Return (x, y) of the center of cell containing provided text 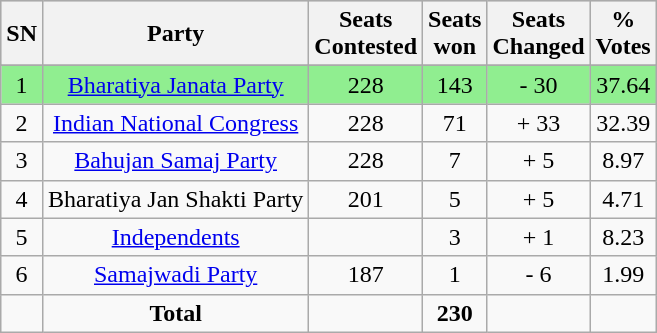
SN (22, 34)
2 (22, 123)
Total (175, 313)
201 (366, 199)
4.71 (623, 199)
1.99 (623, 275)
230 (455, 313)
Seats Changed (538, 34)
Independents (175, 237)
Samajwadi Party (175, 275)
Bahujan Samaj Party (175, 161)
Party (175, 34)
37.64 (623, 85)
32.39 (623, 123)
- 30 (538, 85)
Bharatiya Janata Party (175, 85)
SeatsContested (366, 34)
7 (455, 161)
Bharatiya Jan Shakti Party (175, 199)
4 (22, 199)
187 (366, 275)
6 (22, 275)
+ 33 (538, 123)
- 6 (538, 275)
143 (455, 85)
71 (455, 123)
%Votes (623, 34)
8.23 (623, 237)
Seatswon (455, 34)
Indian National Congress (175, 123)
+ 1 (538, 237)
8.97 (623, 161)
